From the cell containing the given text, extract its center point as [x, y] coordinate. 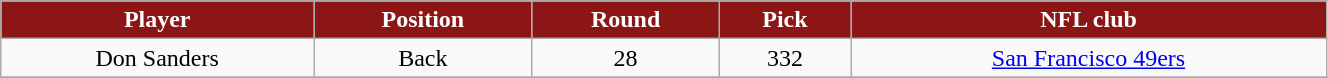
Player [158, 20]
Don Sanders [158, 58]
Pick [784, 20]
San Francisco 49ers [1089, 58]
NFL club [1089, 20]
Position [423, 20]
28 [626, 58]
332 [784, 58]
Back [423, 58]
Round [626, 20]
